Return (x, y) of the center of cell containing provided text 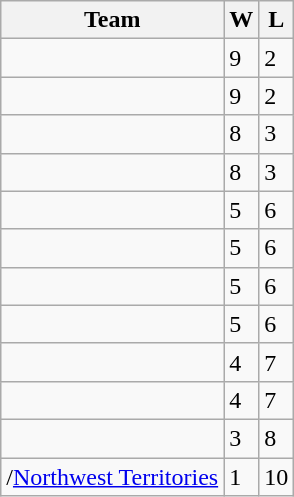
W (242, 20)
10 (276, 477)
1 (242, 477)
/Northwest Territories (112, 477)
L (276, 20)
Team (112, 20)
